Determine the (x, y) coordinate at the center of the cell enclosing the given text.  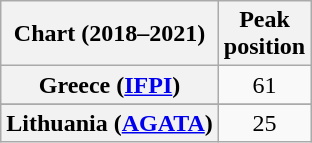
Greece (IFPI) (110, 85)
Peakposition (264, 34)
Lithuania (AGATA) (110, 123)
Chart (2018–2021) (110, 34)
25 (264, 123)
61 (264, 85)
